Return the [x, y] coordinate for the center point of the cell that contains the specified text.  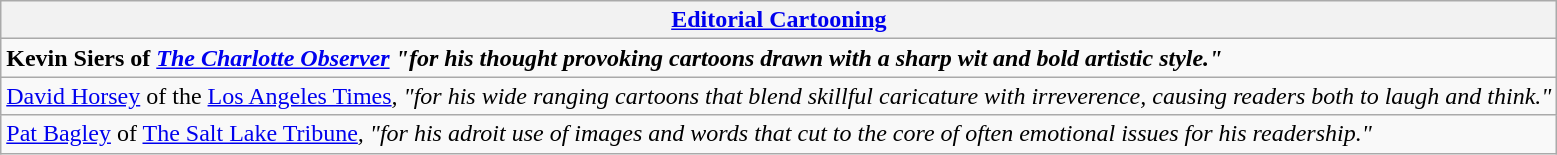
Kevin Siers of The Charlotte Observer "for his thought provoking cartoons drawn with a sharp wit and bold artistic style." [779, 58]
Pat Bagley of The Salt Lake Tribune, "for his adroit use of images and words that cut to the core of often emotional issues for his readership." [779, 134]
Editorial Cartooning [779, 20]
